Return [X, Y] of the center of cell containing provided text 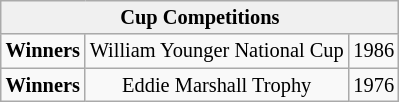
1986 [374, 51]
William Younger National Cup [217, 51]
Cup Competitions [200, 17]
1976 [374, 85]
Eddie Marshall Trophy [217, 85]
